For the text-containing cell, return its midpoint in (x, y) coordinate format. 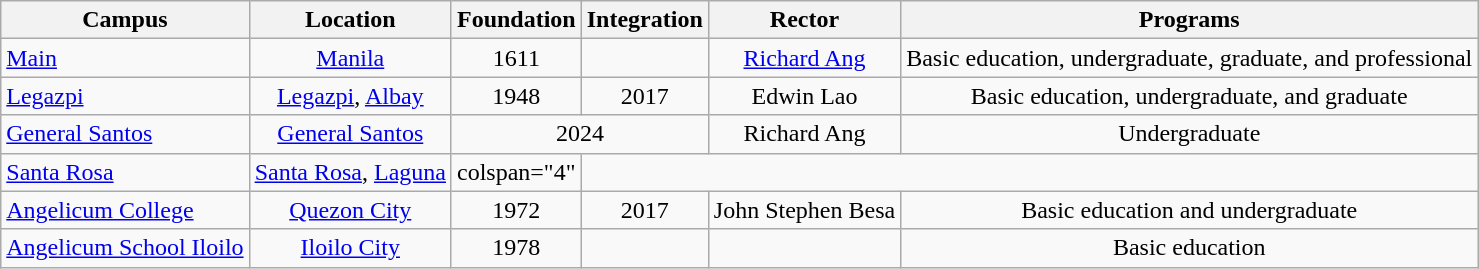
2024 (580, 134)
Programs (1190, 20)
Integration (644, 20)
Basic education (1190, 248)
John Stephen Besa (804, 210)
Santa Rosa, Laguna (350, 172)
Legazpi (125, 96)
Basic education, undergraduate, graduate, and professional (1190, 58)
Campus (125, 20)
colspan="4" (516, 172)
Basic education and undergraduate (1190, 210)
Angelicum School Iloilo (125, 248)
1611 (516, 58)
Basic education, undergraduate, and graduate (1190, 96)
Undergraduate (1190, 134)
1978 (516, 248)
Manila (350, 58)
1948 (516, 96)
Quezon City (350, 210)
Santa Rosa (125, 172)
Rector (804, 20)
Edwin Lao (804, 96)
Main (125, 58)
Location (350, 20)
Angelicum College (125, 210)
Legazpi, Albay (350, 96)
1972 (516, 210)
Foundation (516, 20)
Iloilo City (350, 248)
